Return the (X, Y) coordinate for the center point of the cell that contains the specified text.  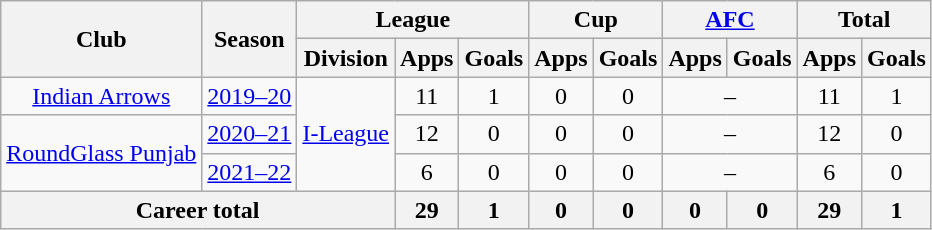
RoundGlass Punjab (102, 153)
Indian Arrows (102, 96)
Club (102, 39)
League (413, 20)
Cup (596, 20)
Season (250, 39)
I-League (346, 134)
Career total (198, 210)
AFC (730, 20)
2021–22 (250, 172)
Total (864, 20)
Division (346, 58)
2019–20 (250, 96)
2020–21 (250, 134)
